Search for the cell housing the specified text and yield its [X, Y] center coordinate. 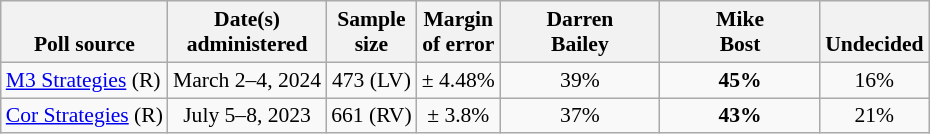
Date(s)administered [247, 32]
Marginof error [458, 32]
473 (LV) [372, 80]
MikeBost [740, 32]
21% [874, 116]
16% [874, 80]
± 3.8% [458, 116]
661 (RV) [372, 116]
39% [580, 80]
Undecided [874, 32]
Poll source [84, 32]
45% [740, 80]
± 4.48% [458, 80]
DarrenBailey [580, 32]
Cor Strategies (R) [84, 116]
43% [740, 116]
37% [580, 116]
March 2–4, 2024 [247, 80]
July 5–8, 2023 [247, 116]
M3 Strategies (R) [84, 80]
Samplesize [372, 32]
